Return (x, y) of the center of cell containing provided text 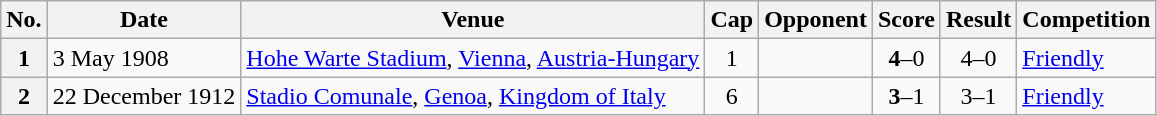
Date (144, 20)
Score (906, 20)
Result (978, 20)
Venue (473, 20)
No. (24, 20)
Cap (732, 20)
Competition (1086, 20)
6 (732, 96)
Stadio Comunale, Genoa, Kingdom of Italy (473, 96)
3 May 1908 (144, 58)
22 December 1912 (144, 96)
Hohe Warte Stadium, Vienna, Austria-Hungary (473, 58)
2 (24, 96)
Opponent (816, 20)
